Scan for the cell matching the given text and deliver its (X, Y) coordinate at center. 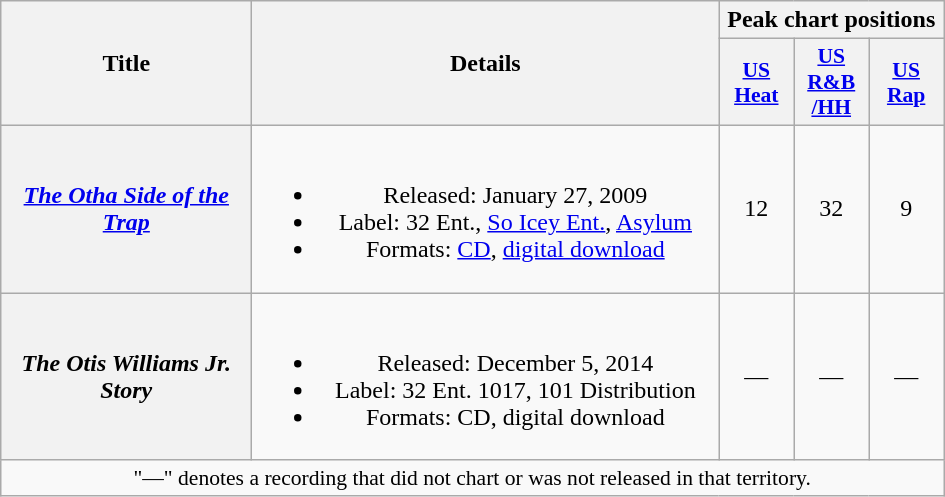
"—" denotes a recording that did not chart or was not released in that territory. (472, 478)
US Heat (756, 82)
The Otis Williams Jr. Story (126, 376)
The Otha Side of the Trap (126, 208)
9 (906, 208)
Title (126, 64)
USRap (906, 82)
Released: January 27, 2009Label: 32 Ent., So Icey Ent., AsylumFormats: CD, digital download (486, 208)
Peak chart positions (832, 20)
US R&B/HH (832, 82)
Released: December 5, 2014Label: 32 Ent. 1017, 101 DistributionFormats: CD, digital download (486, 376)
32 (832, 208)
Details (486, 64)
12 (756, 208)
